Return [X, Y] of the center of cell containing provided text 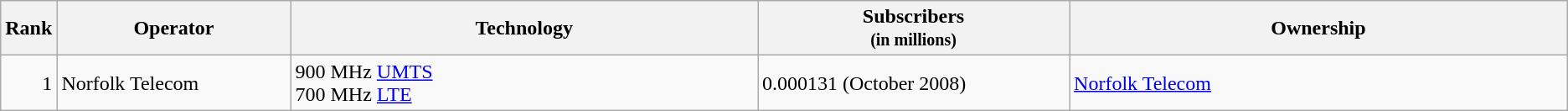
Technology [524, 29]
1 [28, 82]
Operator [174, 29]
900 MHz UMTS700 MHz LTE [524, 82]
Rank [28, 29]
0.000131 (October 2008) [913, 82]
Subscribers(in millions) [913, 29]
Ownership [1318, 29]
